From the cell containing the given text, extract its center point as (X, Y) coordinate. 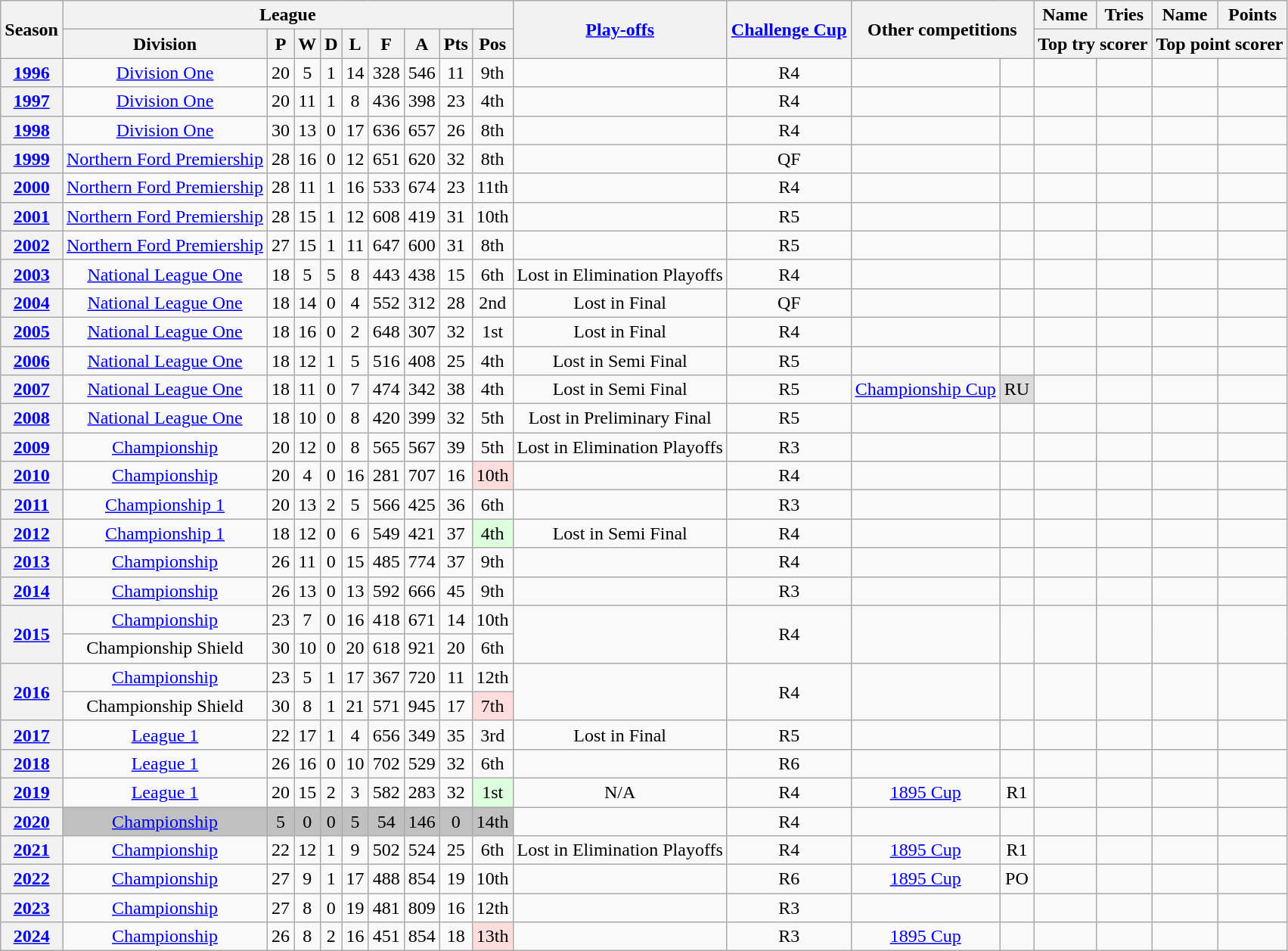
P (281, 44)
399 (422, 418)
516 (386, 361)
54 (386, 821)
Top try scorer (1093, 44)
Lost in Preliminary Final (620, 418)
2004 (32, 303)
7th (492, 706)
648 (386, 331)
Season (32, 30)
328 (386, 73)
2002 (32, 245)
3rd (492, 735)
14th (492, 821)
2021 (32, 850)
367 (386, 677)
666 (422, 591)
566 (386, 505)
Play-offs (620, 30)
443 (386, 274)
921 (422, 648)
2019 (32, 792)
League (287, 15)
567 (422, 447)
F (386, 44)
702 (386, 763)
38 (455, 390)
Other competitions (942, 30)
Championship Cup (926, 390)
1998 (32, 130)
Top point scorer (1219, 44)
Points (1252, 15)
546 (422, 73)
146 (422, 821)
618 (386, 648)
RU (1016, 390)
398 (422, 101)
2005 (32, 331)
552 (386, 303)
2022 (32, 879)
2014 (32, 591)
45 (455, 591)
D (331, 44)
438 (422, 274)
2003 (32, 274)
Tries (1124, 15)
2010 (32, 476)
2008 (32, 418)
671 (422, 620)
1999 (32, 159)
36 (455, 505)
774 (422, 562)
809 (422, 908)
647 (386, 245)
451 (386, 937)
674 (422, 188)
2015 (32, 634)
2009 (32, 447)
2017 (32, 735)
707 (422, 476)
571 (386, 706)
312 (422, 303)
3 (355, 792)
Challenge Cup (789, 30)
39 (455, 447)
2012 (32, 533)
408 (422, 361)
11th (492, 188)
2013 (32, 562)
35 (455, 735)
656 (386, 735)
2011 (32, 505)
281 (386, 476)
592 (386, 591)
N/A (620, 792)
420 (386, 418)
2016 (32, 691)
945 (422, 706)
2001 (32, 216)
Pts (455, 44)
2020 (32, 821)
1997 (32, 101)
529 (422, 763)
620 (422, 159)
L (355, 44)
PO (1016, 879)
2023 (32, 908)
549 (386, 533)
636 (386, 130)
485 (386, 562)
524 (422, 850)
481 (386, 908)
651 (386, 159)
720 (422, 677)
600 (422, 245)
582 (386, 792)
418 (386, 620)
502 (386, 850)
283 (422, 792)
A (422, 44)
421 (422, 533)
342 (422, 390)
436 (386, 101)
2007 (32, 390)
533 (386, 188)
2018 (32, 763)
608 (386, 216)
2nd (492, 303)
Pos (492, 44)
2024 (32, 937)
419 (422, 216)
349 (422, 735)
657 (422, 130)
565 (386, 447)
307 (422, 331)
2006 (32, 361)
474 (386, 390)
488 (386, 879)
W (307, 44)
Division (165, 44)
6 (355, 533)
2000 (32, 188)
425 (422, 505)
1996 (32, 73)
13th (492, 937)
21 (355, 706)
